Detect which cell encompasses the target text, then output its [X, Y] center coordinate. 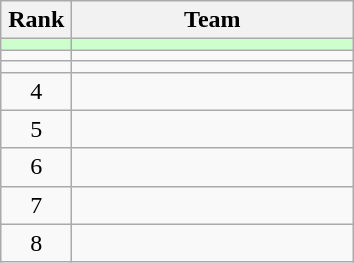
5 [36, 129]
7 [36, 205]
6 [36, 167]
Team [212, 20]
4 [36, 91]
Rank [36, 20]
8 [36, 243]
